Extract the [X, Y] coordinate from the center of the cell holding the provided text.  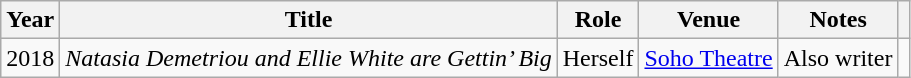
Venue [708, 20]
Also writer [838, 58]
Title [308, 20]
Year [30, 20]
Role [598, 20]
2018 [30, 58]
Soho Theatre [708, 58]
Notes [838, 20]
Herself [598, 58]
Natasia Demetriou and Ellie White are Gettin’ Big [308, 58]
